Find where the given text appears and provide that cell's center as [x, y] coordinate. 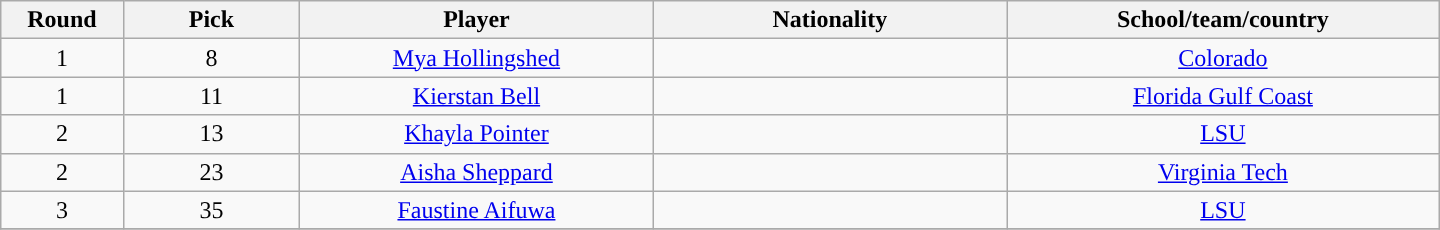
3 [62, 210]
Mya Hollingshed [476, 58]
8 [212, 58]
11 [212, 96]
School/team/country [1224, 20]
Aisha Sheppard [476, 172]
Florida Gulf Coast [1224, 96]
Kierstan Bell [476, 96]
Nationality [830, 20]
Faustine Aifuwa [476, 210]
Pick [212, 20]
35 [212, 210]
Virginia Tech [1224, 172]
Khayla Pointer [476, 134]
Colorado [1224, 58]
Player [476, 20]
Round [62, 20]
23 [212, 172]
13 [212, 134]
